For the text-containing cell, return its midpoint in (x, y) coordinate format. 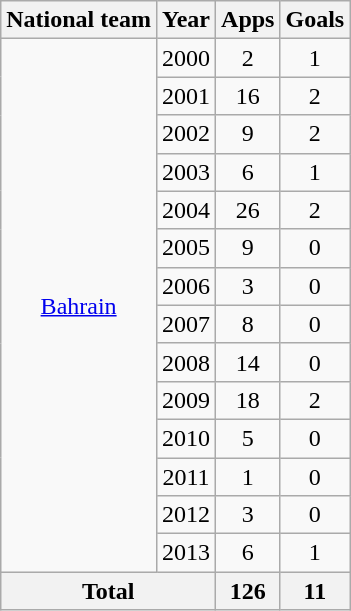
2004 (186, 210)
5 (248, 438)
2010 (186, 438)
2005 (186, 248)
2003 (186, 172)
Goals (315, 20)
2006 (186, 286)
Year (186, 20)
2013 (186, 553)
Apps (248, 20)
11 (315, 591)
14 (248, 362)
2008 (186, 362)
Bahrain (79, 306)
2011 (186, 477)
2007 (186, 324)
2002 (186, 134)
2000 (186, 58)
2012 (186, 515)
16 (248, 96)
2001 (186, 96)
26 (248, 210)
18 (248, 400)
2009 (186, 400)
8 (248, 324)
126 (248, 591)
National team (79, 20)
Total (108, 591)
